Find where the given text appears and provide that cell's center as (X, Y) coordinate. 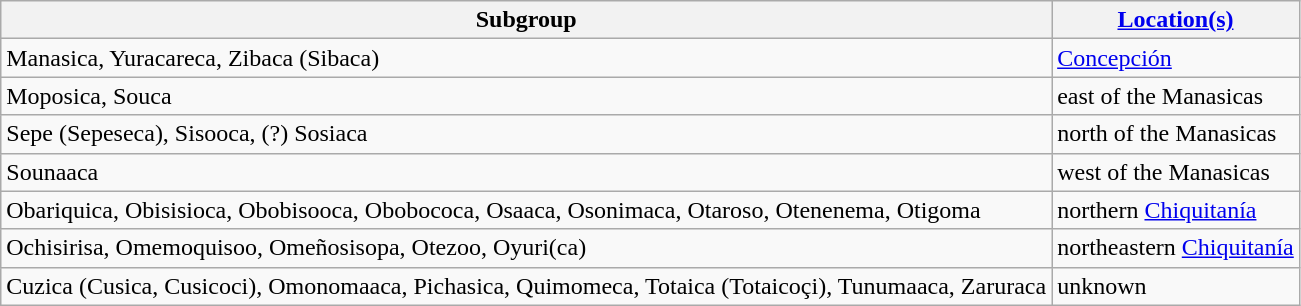
northern Chiquitanía (1176, 210)
Moposica, Souca (526, 96)
Concepción (1176, 58)
Cuzica (Cusica, Cusicoci), Omonomaaca, Pichasica, Quimomeca, Totaica (Totaicoçi), Tunumaaca, Zaruraca (526, 286)
Subgroup (526, 20)
east of the Manasicas (1176, 96)
north of the Manasicas (1176, 134)
west of the Manasicas (1176, 172)
unknown (1176, 286)
Sepe (Sepeseca), Sisooca, (?) Sosiaca (526, 134)
Ochisirisa, Omemoquisoo, Omeñosisopa, Otezoo, Oyuri(ca) (526, 248)
Sounaaca (526, 172)
northeastern Chiquitanía (1176, 248)
Manasica, Yuracareca, Zibaca (Sibaca) (526, 58)
Location(s) (1176, 20)
Obariquica, Obisisioca, Obobisooca, Obobococa, Osaaca, Osonimaca, Otaroso, Otenenema, Otigoma (526, 210)
